Capture the cell that displays the provided text and extract its (X, Y) central coordinate. 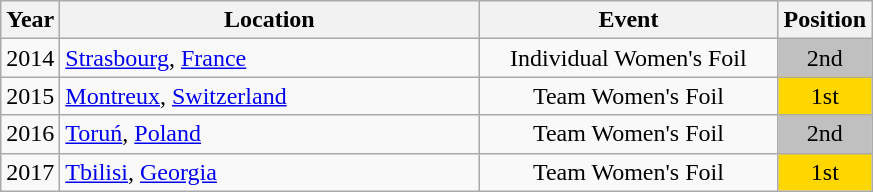
Position (825, 20)
2016 (30, 134)
Event (628, 20)
Toruń, Poland (270, 134)
2014 (30, 58)
Location (270, 20)
Tbilisi, Georgia (270, 172)
Individual Women's Foil (628, 58)
Year (30, 20)
Strasbourg, France (270, 58)
2017 (30, 172)
Montreux, Switzerland (270, 96)
2015 (30, 96)
